Output the [x, y] coordinate of the center of the cell containing the given text.  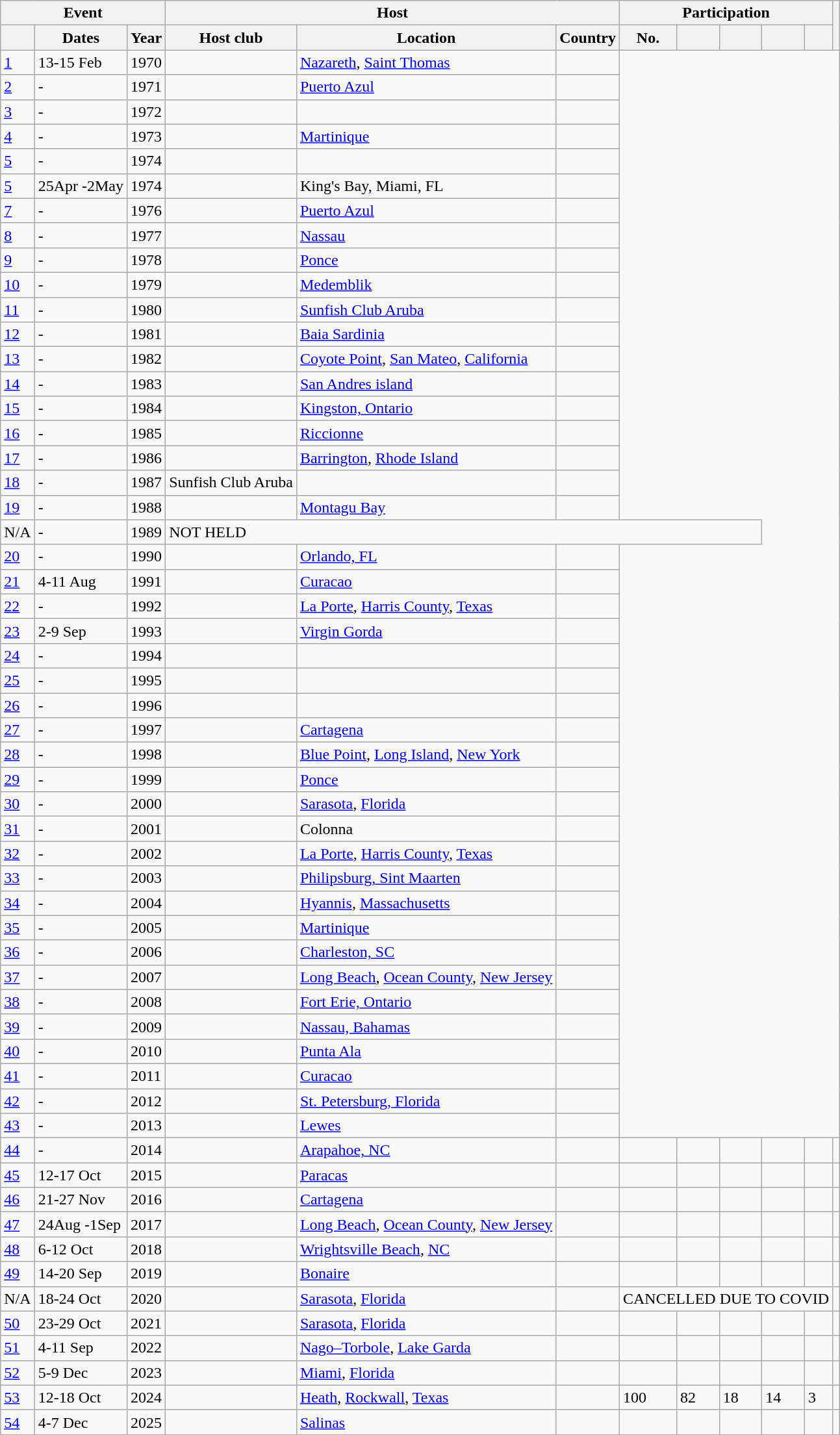
2 [18, 87]
1991 [147, 581]
1978 [147, 260]
4-11 Aug [81, 581]
25Apr -2May [81, 186]
34 [18, 903]
52 [18, 1373]
36 [18, 952]
1985 [147, 433]
1993 [147, 631]
Heath, Rockwall, Texas [426, 1397]
21 [18, 581]
44 [18, 1150]
Lewes [426, 1126]
St. Petersburg, Florida [426, 1101]
1992 [147, 606]
Miami, Florida [426, 1373]
31 [18, 829]
Wrightsville Beach, NC [426, 1249]
40 [18, 1051]
Year [147, 38]
2004 [147, 903]
Virgin Gorda [426, 631]
Event [83, 13]
2003 [147, 878]
28 [18, 755]
27 [18, 730]
1996 [147, 705]
1973 [147, 136]
2010 [147, 1051]
13-15 Feb [81, 62]
1 [18, 62]
38 [18, 1002]
23 [18, 631]
45 [18, 1175]
Baia Sardinia [426, 335]
2001 [147, 829]
1971 [147, 87]
42 [18, 1101]
14-20 Sep [81, 1274]
2016 [147, 1200]
6-12 Oct [81, 1249]
5-9 Dec [81, 1373]
Kingston, Ontario [426, 409]
Host club [231, 38]
2005 [147, 928]
26 [18, 705]
2018 [147, 1249]
24 [18, 655]
2006 [147, 952]
1980 [147, 310]
Nazareth, Saint Thomas [426, 62]
21-27 Nov [81, 1200]
2021 [147, 1323]
Charleston, SC [426, 952]
49 [18, 1274]
30 [18, 804]
Bonaire [426, 1274]
33 [18, 878]
Hyannis, Massachusetts [426, 903]
11 [18, 310]
1997 [147, 730]
25 [18, 680]
1990 [147, 557]
2025 [147, 1422]
Blue Point, Long Island, New York [426, 755]
41 [18, 1076]
1981 [147, 335]
2-9 Sep [81, 631]
Nassau, Bahamas [426, 1026]
2009 [147, 1026]
CANCELLED DUE TO COVID [726, 1299]
1998 [147, 755]
24Aug -1Sep [81, 1225]
29 [18, 780]
1994 [147, 655]
Country [588, 38]
2022 [147, 1348]
Location [426, 38]
1989 [147, 532]
Paracas [426, 1175]
1976 [147, 210]
2014 [147, 1150]
82 [698, 1397]
Punta Ala [426, 1051]
4-11 Sep [81, 1348]
37 [18, 977]
1995 [147, 680]
22 [18, 606]
2013 [147, 1126]
Fort Erie, Ontario [426, 1002]
1972 [147, 112]
2008 [147, 1002]
43 [18, 1126]
Riccionne [426, 433]
2017 [147, 1225]
1982 [147, 359]
12-17 Oct [81, 1175]
Salinas [426, 1422]
100 [648, 1397]
4-7 Dec [81, 1422]
9 [18, 260]
1987 [147, 483]
53 [18, 1397]
2011 [147, 1076]
54 [18, 1422]
1983 [147, 384]
Coyote Point, San Mateo, California [426, 359]
32 [18, 854]
12-18 Oct [81, 1397]
Medemblik [426, 285]
35 [18, 928]
2012 [147, 1101]
Colonna [426, 829]
Barrington, Rhode Island [426, 458]
2020 [147, 1299]
2007 [147, 977]
1999 [147, 780]
1986 [147, 458]
16 [18, 433]
Orlando, FL [426, 557]
King's Bay, Miami, FL [426, 186]
15 [18, 409]
48 [18, 1249]
19 [18, 507]
20 [18, 557]
1970 [147, 62]
San Andres island [426, 384]
Arapahoe, NC [426, 1150]
2002 [147, 854]
1984 [147, 409]
1979 [147, 285]
Montagu Bay [426, 507]
51 [18, 1348]
2000 [147, 804]
39 [18, 1026]
Host [392, 13]
1977 [147, 235]
Nago–Torbole, Lake Garda [426, 1348]
1988 [147, 507]
Dates [81, 38]
Philipsburg, Sint Maarten [426, 878]
8 [18, 235]
2019 [147, 1274]
Nassau [426, 235]
46 [18, 1200]
2023 [147, 1373]
18-24 Oct [81, 1299]
17 [18, 458]
7 [18, 210]
12 [18, 335]
2015 [147, 1175]
4 [18, 136]
10 [18, 285]
13 [18, 359]
50 [18, 1323]
23-29 Oct [81, 1323]
No. [648, 38]
Participation [726, 13]
NOT HELD [464, 532]
47 [18, 1225]
2024 [147, 1397]
